Search for the cell housing the specified text and yield its (x, y) center coordinate. 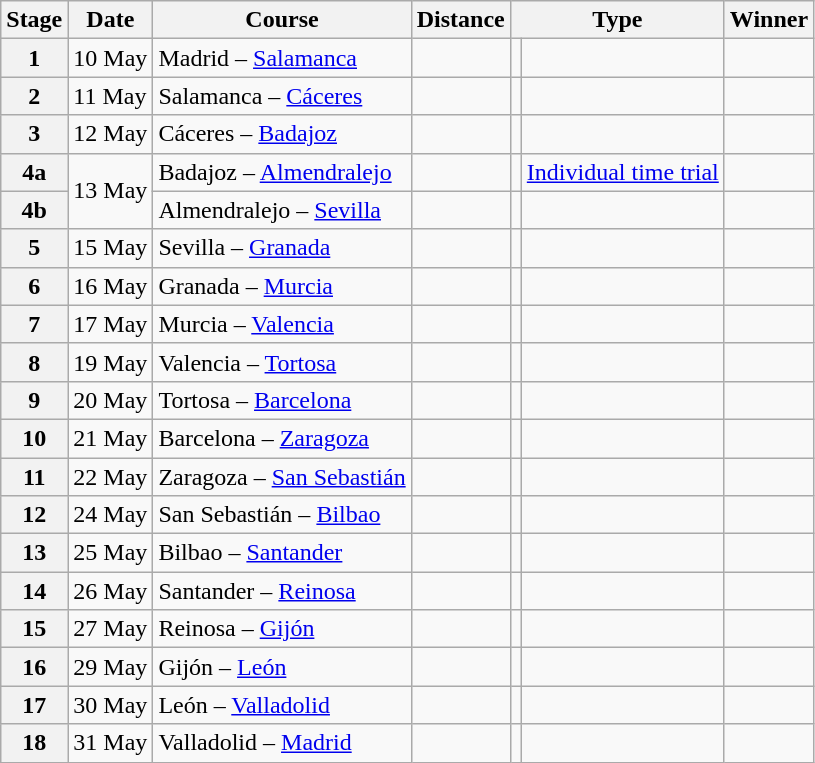
Date (110, 20)
Distance (460, 20)
12 May (110, 134)
Type (617, 20)
Stage (34, 20)
31 May (110, 743)
Barcelona – Zaragoza (282, 438)
Zaragoza – San Sebastián (282, 477)
Badajoz – Almendralejo (282, 172)
15 May (110, 248)
Course (282, 20)
4b (34, 210)
2 (34, 96)
10 May (110, 58)
19 May (110, 362)
22 May (110, 477)
Salamanca – Cáceres (282, 96)
13 (34, 553)
Sevilla – Granada (282, 248)
Valladolid – Madrid (282, 743)
18 (34, 743)
Santander – Reinosa (282, 591)
7 (34, 324)
20 May (110, 400)
17 May (110, 324)
Madrid – Salamanca (282, 58)
16 (34, 667)
21 May (110, 438)
9 (34, 400)
16 May (110, 286)
5 (34, 248)
1 (34, 58)
Reinosa – Gijón (282, 629)
Individual time trial (622, 172)
8 (34, 362)
Bilbao – Santander (282, 553)
29 May (110, 667)
Cáceres – Badajoz (282, 134)
30 May (110, 705)
24 May (110, 515)
Murcia – Valencia (282, 324)
11 May (110, 96)
17 (34, 705)
26 May (110, 591)
León – Valladolid (282, 705)
Gijón – León (282, 667)
3 (34, 134)
25 May (110, 553)
12 (34, 515)
Granada – Murcia (282, 286)
4a (34, 172)
13 May (110, 191)
27 May (110, 629)
10 (34, 438)
6 (34, 286)
11 (34, 477)
14 (34, 591)
15 (34, 629)
Tortosa – Barcelona (282, 400)
San Sebastián – Bilbao (282, 515)
Almendralejo – Sevilla (282, 210)
Winner (768, 20)
Valencia – Tortosa (282, 362)
